Find where the given text appears and provide that cell's center as [X, Y] coordinate. 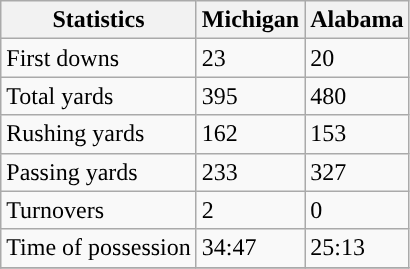
327 [357, 172]
Alabama [357, 20]
0 [357, 210]
Total yards [99, 96]
153 [357, 134]
Michigan [250, 20]
34:47 [250, 248]
162 [250, 134]
2 [250, 210]
233 [250, 172]
First downs [99, 58]
23 [250, 58]
20 [357, 58]
Time of possession [99, 248]
Rushing yards [99, 134]
Turnovers [99, 210]
25:13 [357, 248]
395 [250, 96]
480 [357, 96]
Passing yards [99, 172]
Statistics [99, 20]
